Find where the given text appears and provide that cell's center as [x, y] coordinate. 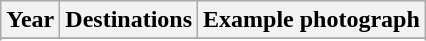
Example photograph [312, 20]
Destinations [129, 20]
Year [30, 20]
